Determine the [X, Y] coordinate at the center of the cell enclosing the given text.  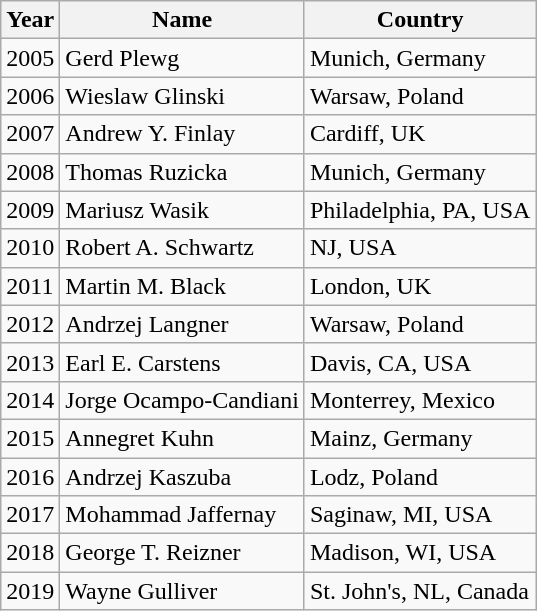
Andrzej Langner [182, 324]
Robert A. Schwartz [182, 248]
2011 [30, 286]
Annegret Kuhn [182, 438]
Monterrey, Mexico [420, 400]
Andrzej Kaszuba [182, 477]
Mainz, Germany [420, 438]
Cardiff, UK [420, 134]
St. John's, NL, Canada [420, 591]
Name [182, 20]
Lodz, Poland [420, 477]
Mohammad Jaffernay [182, 515]
2013 [30, 362]
2007 [30, 134]
Earl E. Carstens [182, 362]
Andrew Y. Finlay [182, 134]
Wayne Gulliver [182, 591]
NJ, USA [420, 248]
Davis, CA, USA [420, 362]
2009 [30, 210]
2015 [30, 438]
2014 [30, 400]
2005 [30, 58]
2012 [30, 324]
Thomas Ruzicka [182, 172]
2017 [30, 515]
2019 [30, 591]
Year [30, 20]
2016 [30, 477]
Jorge Ocampo-Candiani [182, 400]
2010 [30, 248]
Gerd Plewg [182, 58]
London, UK [420, 286]
Wieslaw Glinski [182, 96]
2018 [30, 553]
Madison, WI, USA [420, 553]
George T. Reizner [182, 553]
2008 [30, 172]
Martin M. Black [182, 286]
2006 [30, 96]
Philadelphia, PA, USA [420, 210]
Mariusz Wasik [182, 210]
Saginaw, MI, USA [420, 515]
Country [420, 20]
